Determine the [x, y] coordinate at the center of the cell enclosing the given text.  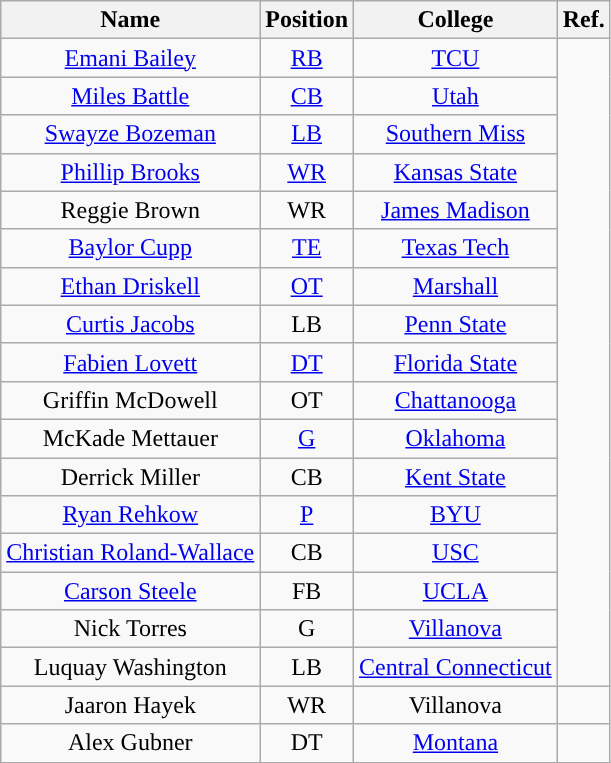
Nick Torres [130, 629]
Texas Tech [456, 248]
Carson Steele [130, 591]
Reggie Brown [130, 210]
Curtis Jacobs [130, 324]
RB [307, 58]
Miles Battle [130, 96]
Derrick Miller [130, 477]
FB [307, 591]
Montana [456, 743]
Phillip Brooks [130, 172]
James Madison [456, 210]
Jaaron Hayek [130, 705]
Luquay Washington [130, 667]
Emani Bailey [130, 58]
TE [307, 248]
Kansas State [456, 172]
Southern Miss [456, 134]
USC [456, 553]
College [456, 20]
Oklahoma [456, 438]
Marshall [456, 286]
TCU [456, 58]
Kent State [456, 477]
Penn State [456, 324]
Fabien Lovett [130, 362]
Baylor Cupp [130, 248]
Griffin McDowell [130, 400]
P [307, 515]
Name [130, 20]
Chattanooga [456, 400]
Ref. [584, 20]
Central Connecticut [456, 667]
BYU [456, 515]
Position [307, 20]
Christian Roland-Wallace [130, 553]
Utah [456, 96]
McKade Mettauer [130, 438]
UCLA [456, 591]
Ethan Driskell [130, 286]
Florida State [456, 362]
Alex Gubner [130, 743]
Ryan Rehkow [130, 515]
Swayze Bozeman [130, 134]
